Search for the cell housing the specified text and yield its [X, Y] center coordinate. 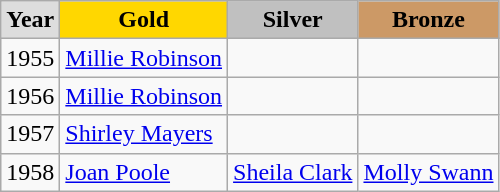
Gold [144, 20]
Bronze [428, 20]
Joan Poole [144, 172]
1955 [30, 58]
1958 [30, 172]
Year [30, 20]
Sheila Clark [293, 172]
Silver [293, 20]
1956 [30, 96]
1957 [30, 134]
Molly Swann [428, 172]
Shirley Mayers [144, 134]
